Search for the cell housing the specified text and yield its (x, y) center coordinate. 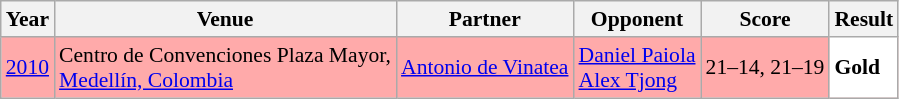
Centro de Convenciones Plaza Mayor,Medellín, Colombia (225, 68)
Score (766, 19)
Opponent (638, 19)
Venue (225, 19)
Daniel Paiola Alex Tjong (638, 68)
Result (864, 19)
2010 (28, 68)
21–14, 21–19 (766, 68)
Gold (864, 68)
Partner (484, 19)
Antonio de Vinatea (484, 68)
Year (28, 19)
